For the text-containing cell, return its midpoint in [X, Y] coordinate format. 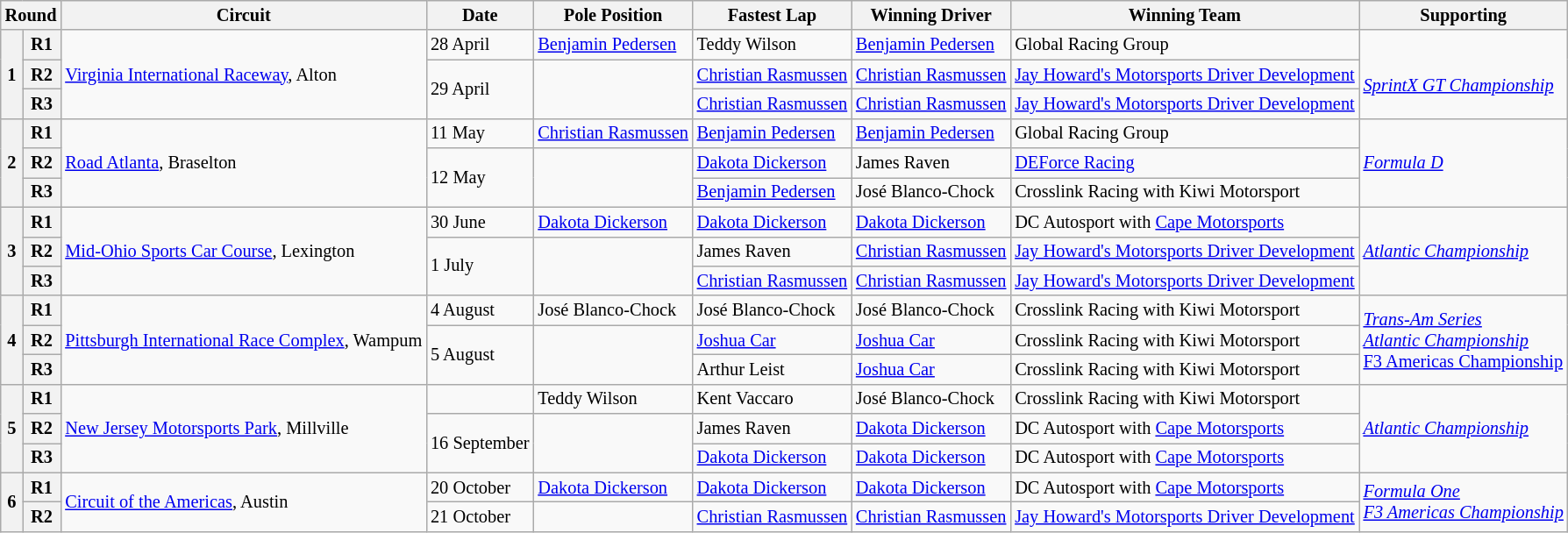
1 [12, 74]
30 June [480, 222]
21 October [480, 516]
Winning Driver [931, 15]
6 [12, 501]
Road Atlanta, Braselton [244, 163]
1 July [480, 266]
Fastest Lap [772, 15]
4 [12, 340]
DEForce Racing [1184, 163]
New Jersey Motorsports Park, Millville [244, 428]
5 [12, 428]
Formula OneF3 Americas Championship [1464, 501]
Mid-Ohio Sports Car Course, Lexington [244, 251]
Circuit [244, 15]
3 [12, 251]
Date [480, 15]
Trans-Am SeriesAtlantic ChampionshipF3 Americas Championship [1464, 340]
16 September [480, 444]
SprintX GT Championship [1464, 74]
29 April [480, 89]
5 August [480, 354]
4 August [480, 310]
20 October [480, 487]
12 May [480, 177]
2 [12, 163]
28 April [480, 45]
Circuit of the Americas, Austin [244, 501]
Round [32, 15]
Virginia International Raceway, Alton [244, 74]
Formula D [1464, 163]
Pole Position [612, 15]
Pittsburgh International Race Complex, Wampum [244, 340]
Kent Vaccaro [772, 399]
Winning Team [1184, 15]
11 May [480, 133]
Arthur Leist [772, 369]
Supporting [1464, 15]
